Output the [x, y] coordinate of the center of the cell containing the given text.  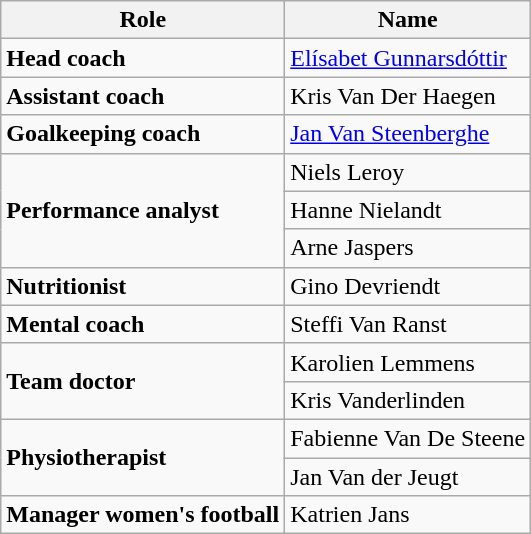
Steffi Van Ranst [408, 324]
Elísabet Gunnarsdóttir [408, 58]
Kris Vanderlinden [408, 400]
Manager women's football [143, 515]
Katrien Jans [408, 515]
Team doctor [143, 381]
Head coach [143, 58]
Niels Leroy [408, 172]
Name [408, 20]
Karolien Lemmens [408, 362]
Kris Van Der Haegen [408, 96]
Nutritionist [143, 286]
Role [143, 20]
Physiotherapist [143, 457]
Mental coach [143, 324]
Assistant coach [143, 96]
Fabienne Van De Steene [408, 438]
Arne Jaspers [408, 248]
Hanne Nielandt [408, 210]
Gino Devriendt [408, 286]
Jan Van der Jeugt [408, 477]
Performance analyst [143, 210]
Goalkeeping coach [143, 134]
Jan Van Steenberghe [408, 134]
